From the cell containing the given text, extract its center point as (x, y) coordinate. 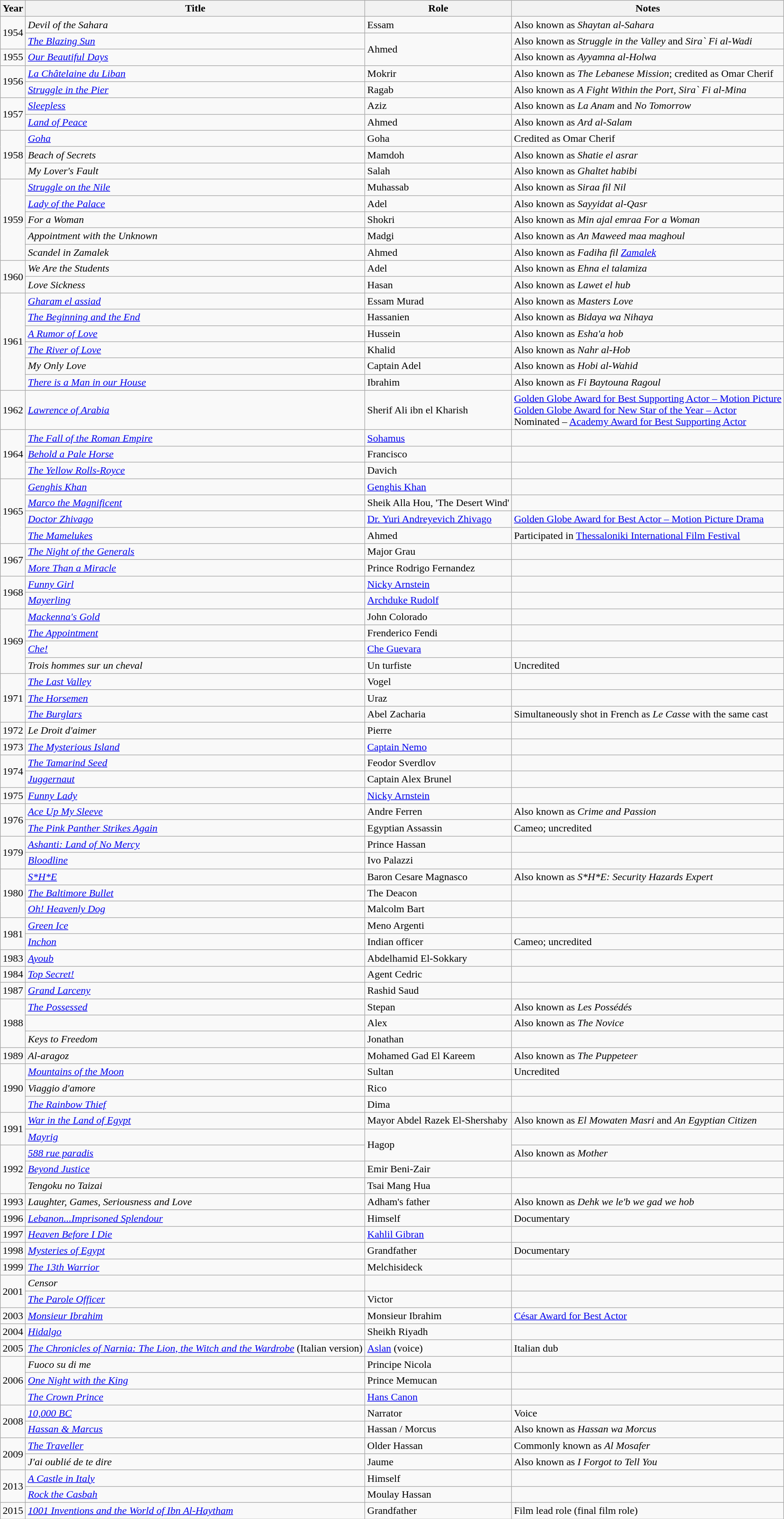
2015 (13, 1510)
Abdelhamid El-Sokkary (439, 958)
Also known as El Mowaten Masri and An Egyptian Citizen (647, 1121)
Laughter, Games, Seriousness and Love (196, 1202)
Older Hassan (439, 1446)
Victor (439, 1299)
Also known as The Puppeteer (647, 1056)
Commonly known as Al Mosafer (647, 1446)
1967 (13, 560)
Mayerling (196, 600)
1992 (13, 1169)
Principe Nicola (439, 1364)
Year (13, 9)
There is a Man in our House (196, 382)
1993 (13, 1202)
2013 (13, 1486)
Also known as Struggle in the Valley and Sira` Fi al-Wadi (647, 41)
Grand Larceny (196, 990)
Trois hommes sur un cheval (196, 665)
Hasan (439, 285)
Scandel in Zamalek (196, 252)
1979 (13, 852)
Sheikh Riyadh (439, 1332)
Also known as I Forgot to Tell You (647, 1462)
Inchon (196, 942)
The Last Valley (196, 682)
Also known as Shatie el asrar (647, 155)
César Award for Best Actor (647, 1316)
1984 (13, 974)
Also known as The Novice (647, 1023)
Green Ice (196, 925)
1968 (13, 592)
Prince Memucan (439, 1381)
Vogel (439, 682)
The 13th Warrior (196, 1267)
Stepan (439, 1007)
Mysteries of Egypt (196, 1250)
Dima (439, 1104)
Essam Murad (439, 301)
The Fall of the Roman Empire (196, 438)
1989 (13, 1056)
Essam (439, 25)
Rock the Casbah (196, 1494)
1980 (13, 893)
1959 (13, 220)
The Horsemen (196, 698)
Hassan / Morcus (439, 1429)
1987 (13, 990)
Also known as Masters Love (647, 301)
J'ai oublié de te dire (196, 1462)
Prince Hassan (439, 844)
The Deacon (439, 893)
Khalid (439, 350)
Aziz (439, 106)
Uraz (439, 698)
Dr. Yuri Andreyevich Zhivago (439, 519)
Kahlil Gibran (439, 1234)
Ivo Palazzi (439, 860)
1957 (13, 114)
La Châtelaine du Liban (196, 73)
Al-aragoz (196, 1056)
1983 (13, 958)
The Possessed (196, 1007)
Madgi (439, 236)
2008 (13, 1421)
Ace Up My Sleeve (196, 812)
Struggle on the Nile (196, 187)
We Are the Students (196, 269)
Le Droit d'aimer (196, 730)
Jaume (439, 1462)
1955 (13, 57)
The Chronicles of Narnia: The Lion, the Witch and the Wardrobe (Italian version) (196, 1348)
The Rainbow Thief (196, 1104)
The Mysterious Island (196, 747)
1962 (13, 410)
10,000 BC (196, 1413)
Funny Girl (196, 584)
S*H*E (196, 877)
More Than a Miracle (196, 568)
Francisco (439, 454)
Mountains of the Moon (196, 1072)
Davich (439, 470)
Role (439, 9)
Juggernaut (196, 779)
2006 (13, 1381)
1998 (13, 1250)
Gharam el assiad (196, 301)
The Parole Officer (196, 1299)
1960 (13, 277)
Jonathan (439, 1039)
Tengoku no Taizai (196, 1185)
Lawrence of Arabia (196, 410)
Fuoco su di me (196, 1364)
2005 (13, 1348)
Italian dub (647, 1348)
Lebanon...Imprisoned Splendour (196, 1218)
Title (196, 9)
Top Secret! (196, 974)
Che! (196, 649)
The Blazing Sun (196, 41)
Captain Alex Brunel (439, 779)
Abel Zacharia (439, 714)
Sohamus (439, 438)
Film lead role (final film role) (647, 1510)
2001 (13, 1291)
Muhassab (439, 187)
1971 (13, 698)
1990 (13, 1088)
Mayrig (196, 1137)
Ibrahim (439, 382)
Funny Lady (196, 796)
1976 (13, 820)
Beach of Secrets (196, 155)
Also known as Esha'a hob (647, 334)
A Rumor of Love (196, 334)
Un turfiste (439, 665)
One Night with the King (196, 1381)
The Burglars (196, 714)
Rico (439, 1088)
Also known as The Lebanese Mission; credited as Omar Cherif (647, 73)
Also known as Ghaltet habibi (647, 171)
The Baltimore Bullet (196, 893)
A Castle in Italy (196, 1478)
Our Beautiful Days (196, 57)
Love Sickness (196, 285)
2009 (13, 1454)
1974 (13, 771)
Indian officer (439, 942)
Sheik Alla Hou, 'The Desert Wind' (439, 503)
Captain Nemo (439, 747)
1954 (13, 33)
1975 (13, 796)
1973 (13, 747)
Censor (196, 1283)
Also known as Fadiha fil Zamalek (647, 252)
Doctor Zhivago (196, 519)
My Lover's Fault (196, 171)
Pierre (439, 730)
1972 (13, 730)
John Colorado (439, 617)
1997 (13, 1234)
Moulay Hassan (439, 1494)
Also known as Bidaya wa Nihaya (647, 317)
Major Grau (439, 552)
Lady of the Palace (196, 204)
Ayoub (196, 958)
Emir Beni-Zair (439, 1169)
Shokri (439, 220)
Beyond Justice (196, 1169)
War in the Land of Egypt (196, 1121)
Devil of the Sahara (196, 25)
Alex (439, 1023)
The Tamarind Seed (196, 763)
1965 (13, 511)
1969 (13, 641)
2003 (13, 1316)
Appointment with the Unknown (196, 236)
Also known as Min ajal emraa For a Woman (647, 220)
Hidalgo (196, 1332)
1958 (13, 155)
Also known as Ayyamna al-Holwa (647, 57)
Baron Cesare Magnasco (439, 877)
Credited as Omar Cherif (647, 138)
1961 (13, 342)
Also known as A Fight Within the Port, Sira` Fi al-Mina (647, 90)
The Crown Prince (196, 1397)
Also known as An Maweed maa maghoul (647, 236)
Hassanien (439, 317)
Also known as Hassan wa Morcus (647, 1429)
Also known as Crime and Passion (647, 812)
Also known as Ehna el talamiza (647, 269)
1956 (13, 82)
The Pink Panther Strikes Again (196, 828)
Also known as Fi Baytouna Ragoul (647, 382)
Voice (647, 1413)
Also known as Dehk we le'b we gad we hob (647, 1202)
2004 (13, 1332)
1981 (13, 934)
Also known as S*H*E: Security Hazards Expert (647, 877)
Simultaneously shot in French as Le Casse with the same cast (647, 714)
Also known as Siraa fil Nil (647, 187)
1999 (13, 1267)
Narrator (439, 1413)
Sleepless (196, 106)
Land of Peace (196, 122)
Mokrir (439, 73)
Malcolm Bart (439, 909)
Notes (647, 9)
Keys to Freedom (196, 1039)
The Mamelukes (196, 536)
588 rue paradis (196, 1153)
Andre Ferren (439, 812)
Also known as Shaytan al-Sahara (647, 25)
The Beginning and the End (196, 317)
For a Woman (196, 220)
Egyptian Assassin (439, 828)
Hans Canon (439, 1397)
1964 (13, 454)
The Traveller (196, 1446)
Ragab (439, 90)
Feodor Sverdlov (439, 763)
1001 Inventions and the World of Ibn Al-Haytham (196, 1510)
Golden Globe Award for Best Actor – Motion Picture Drama (647, 519)
Also known as La Anam and No Tomorrow (647, 106)
Aslan (voice) (439, 1348)
The Appointment (196, 633)
Struggle in the Pier (196, 90)
Behold a Pale Horse (196, 454)
Archduke Rudolf (439, 600)
Mamdoh (439, 155)
Also known as Les Possédés (647, 1007)
Also known as Ard al-Salam (647, 122)
Sultan (439, 1072)
Also known as Nahr al-Hob (647, 350)
Prince Rodrigo Fernandez (439, 568)
Meno Argenti (439, 925)
Also known as Mother (647, 1153)
Captain Adel (439, 366)
Participated in Thessaloniki International Film Festival (647, 536)
Viaggio d'amore (196, 1088)
1988 (13, 1023)
Tsai Mang Hua (439, 1185)
The Yellow Rolls-Royce (196, 470)
Also known as Hobi al-Wahid (647, 366)
My Only Love (196, 366)
Hussein (439, 334)
Melchisideck (439, 1267)
1996 (13, 1218)
Mackenna's Gold (196, 617)
Also known as Sayyidat al-Qasr (647, 204)
Also known as Lawet el hub (647, 285)
Hassan & Marcus (196, 1429)
Sherif Ali ibn el Kharish (439, 410)
Mohamed Gad El Kareem (439, 1056)
Heaven Before I Die (196, 1234)
Oh! Heavenly Dog (196, 909)
Frenderico Fendi (439, 633)
Hagop (439, 1145)
Rashid Saud (439, 990)
1991 (13, 1129)
Bloodline (196, 860)
Adham's father (439, 1202)
Ashanti: Land of No Mercy (196, 844)
Mayor Abdel Razek El-Shershaby (439, 1121)
The Night of the Generals (196, 552)
Salah (439, 171)
Che Guevara (439, 649)
Marco the Magnificent (196, 503)
The River of Love (196, 350)
Agent Cedric (439, 974)
